Return (X, Y) of the center of cell containing provided text 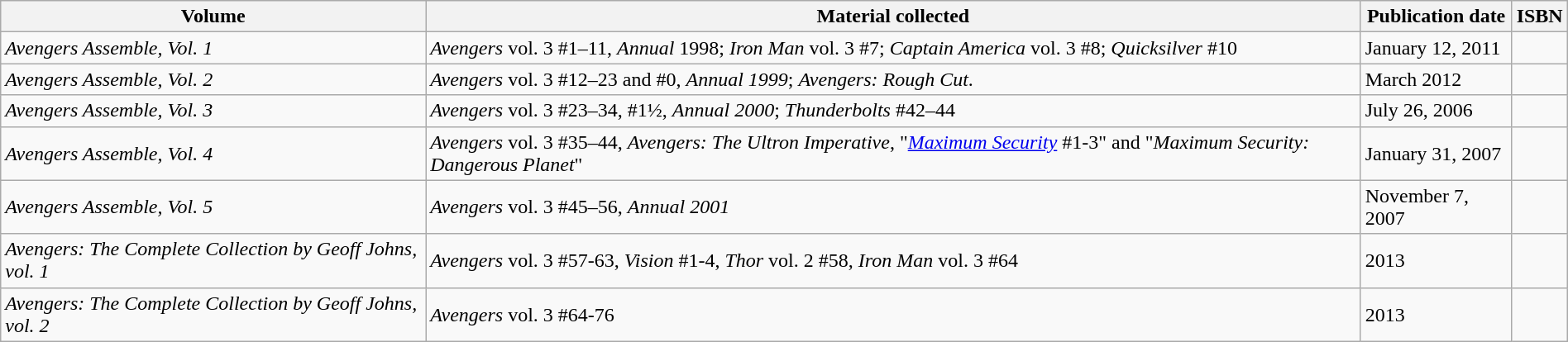
Material collected (893, 17)
January 12, 2011 (1436, 48)
November 7, 2007 (1436, 207)
Avengers Assemble, Vol. 5 (213, 207)
Avengers vol. 3 #12–23 and #0, Annual 1999; Avengers: Rough Cut. (893, 79)
Avengers vol. 3 #35–44, Avengers: The Ultron Imperative, "Maximum Security #1-3" and "Maximum Security: Dangerous Planet" (893, 154)
March 2012 (1436, 79)
Avengers vol. 3 #64-76 (893, 314)
January 31, 2007 (1436, 154)
July 26, 2006 (1436, 111)
Publication date (1436, 17)
Avengers vol. 3 #1–11, Annual 1998; Iron Man vol. 3 #7; Captain America vol. 3 #8; Quicksilver #10 (893, 48)
Avengers Assemble, Vol. 2 (213, 79)
Volume (213, 17)
Avengers Assemble, Vol. 4 (213, 154)
Avengers vol. 3 #45–56, Annual 2001 (893, 207)
Avengers Assemble, Vol. 3 (213, 111)
Avengers: The Complete Collection by Geoff Johns, vol. 1 (213, 261)
Avengers vol. 3 #23–34, #1½, Annual 2000; Thunderbolts #42–44 (893, 111)
Avengers Assemble, Vol. 1 (213, 48)
Avengers vol. 3 #57-63, Vision #1-4, Thor vol. 2 #58, Iron Man vol. 3 #64 (893, 261)
Avengers: The Complete Collection by Geoff Johns, vol. 2 (213, 314)
ISBN (1540, 17)
